Provide the [x, y] coordinate of the cell's center where the given text is located.  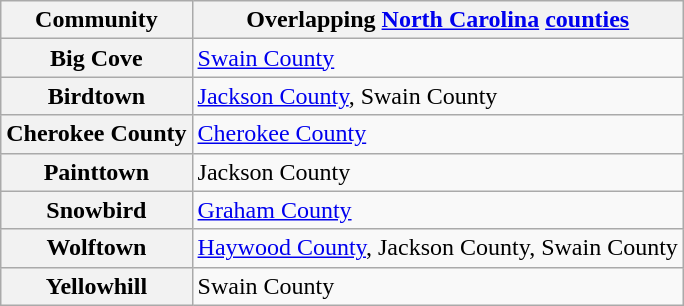
Wolftown [96, 248]
Painttown [96, 172]
Jackson County, Swain County [438, 96]
Yellowhill [96, 286]
Haywood County, Jackson County, Swain County [438, 248]
Community [96, 20]
Jackson County [438, 172]
Graham County [438, 210]
Big Cove [96, 58]
Birdtown [96, 96]
Overlapping North Carolina counties [438, 20]
Snowbird [96, 210]
